From the cell containing the given text, extract its center point as (X, Y) coordinate. 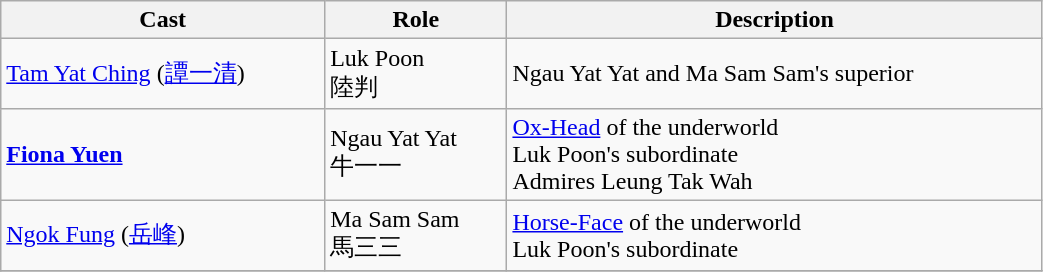
Ma Sam Sam馬三三 (416, 235)
Ngau Yat Yat牛一一 (416, 154)
Description (774, 20)
Ox-Head of the underworldLuk Poon's subordinateAdmires Leung Tak Wah (774, 154)
Tam Yat Ching (譚一清) (163, 74)
Cast (163, 20)
Ngau Yat Yat and Ma Sam Sam's superior (774, 74)
Role (416, 20)
Luk Poon陸判 (416, 74)
Horse-Face of the underworldLuk Poon's subordinate (774, 235)
Fiona Yuen (163, 154)
Ngok Fung (岳峰) (163, 235)
